Pinpoint the cell where the given text exists, returning its [x, y] midpoint coordinate. 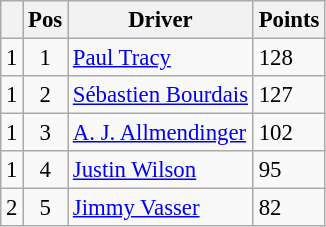
Points [288, 20]
102 [288, 133]
A. J. Allmendinger [161, 133]
Sébastien Bourdais [161, 95]
Jimmy Vasser [161, 208]
Pos [46, 20]
Paul Tracy [161, 58]
127 [288, 95]
Driver [161, 20]
82 [288, 208]
128 [288, 58]
Justin Wilson [161, 170]
3 [46, 133]
95 [288, 170]
4 [46, 170]
5 [46, 208]
